Find where the given text appears and provide that cell's center as [X, Y] coordinate. 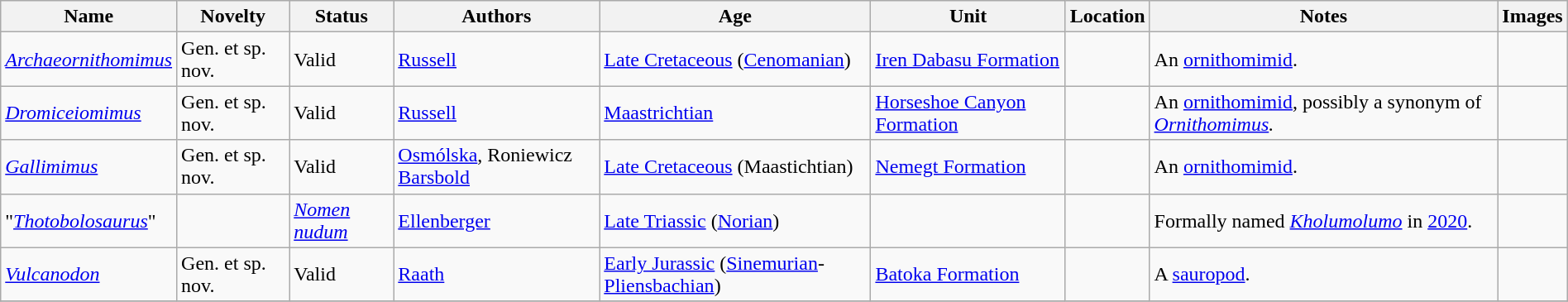
Early Jurassic (Sinemurian-Pliensbachian) [735, 275]
Nemegt Formation [968, 167]
Status [342, 17]
An ornithomimid, possibly a synonym of Ornithomimus. [1323, 113]
Name [89, 17]
Images [1532, 17]
Vulcanodon [89, 275]
Osmólska, Roniewicz Barsbold [496, 167]
Unit [968, 17]
Authors [496, 17]
A sauropod. [1323, 275]
Horseshoe Canyon Formation [968, 113]
Late Triassic (Norian) [735, 220]
Late Cretaceous (Maastichtian) [735, 167]
Iren Dabasu Formation [968, 60]
"Thotobolosaurus" [89, 220]
Ellenberger [496, 220]
Raath [496, 275]
Notes [1323, 17]
Formally named Kholumolumo in 2020. [1323, 220]
Archaeornithomimus [89, 60]
Novelty [233, 17]
Late Cretaceous (Cenomanian) [735, 60]
Gallimimus [89, 167]
Nomen nudum [342, 220]
Age [735, 17]
Batoka Formation [968, 275]
Maastrichtian [735, 113]
Location [1107, 17]
Dromiceiomimus [89, 113]
